Output the (x, y) coordinate of the center of the cell containing the given text.  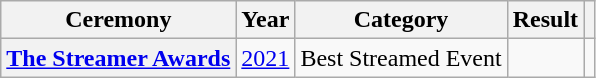
Best Streamed Event (401, 58)
2021 (266, 58)
The Streamer Awards (118, 58)
Result (545, 20)
Ceremony (118, 20)
Category (401, 20)
Year (266, 20)
